Determine the (x, y) coordinate at the center of the cell enclosing the given text.  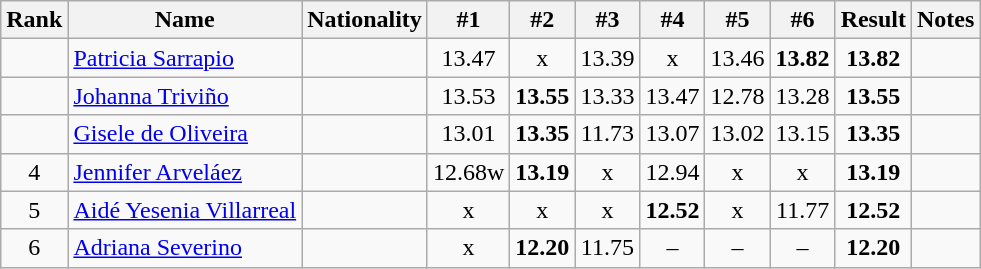
11.75 (608, 248)
#5 (738, 20)
Adriana Severino (185, 248)
Gisele de Oliveira (185, 134)
#6 (802, 20)
12.68w (468, 172)
Johanna Triviño (185, 96)
13.28 (802, 96)
Result (873, 20)
6 (34, 248)
#3 (608, 20)
13.39 (608, 58)
13.01 (468, 134)
13.53 (468, 96)
Patricia Sarrapio (185, 58)
Jennifer Arveláez (185, 172)
13.33 (608, 96)
13.02 (738, 134)
5 (34, 210)
13.46 (738, 58)
Nationality (365, 20)
#2 (542, 20)
#1 (468, 20)
4 (34, 172)
#4 (672, 20)
Name (185, 20)
13.15 (802, 134)
12.78 (738, 96)
Rank (34, 20)
11.77 (802, 210)
11.73 (608, 134)
Notes (946, 20)
Aidé Yesenia Villarreal (185, 210)
13.07 (672, 134)
12.94 (672, 172)
